Locate the cell with the specified text and output its (x, y) center coordinate. 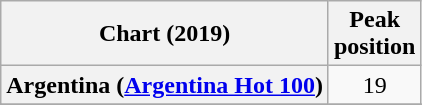
Chart (2019) (165, 34)
Peakposition (374, 34)
Argentina (Argentina Hot 100) (165, 85)
19 (374, 85)
